From the cell containing the given text, extract its center point as (x, y) coordinate. 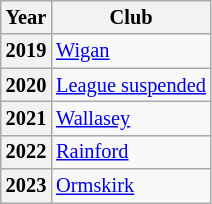
Wallasey (131, 118)
Ormskirk (131, 186)
2020 (26, 85)
2019 (26, 51)
Rainford (131, 152)
League suspended (131, 85)
2023 (26, 186)
2022 (26, 152)
2021 (26, 118)
Year (26, 17)
Wigan (131, 51)
Club (131, 17)
